Locate the cell with the specified text and output its (x, y) center coordinate. 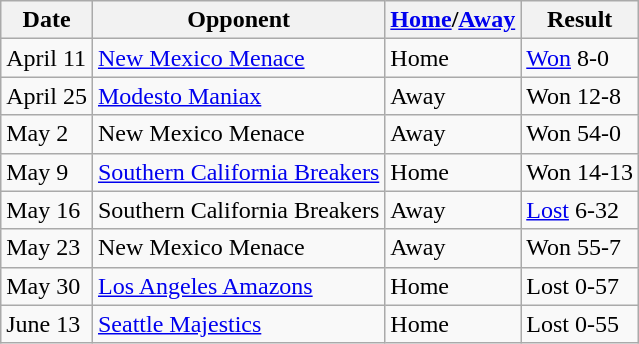
Lost 6-32 (580, 210)
Won 55-7 (580, 248)
Result (580, 20)
Won 8-0 (580, 58)
May 2 (47, 134)
May 23 (47, 248)
April 11 (47, 58)
Won 54-0 (580, 134)
Los Angeles Amazons (238, 286)
Modesto Maniax (238, 96)
Opponent (238, 20)
May 16 (47, 210)
Won 14-13 (580, 172)
Date (47, 20)
May 30 (47, 286)
June 13 (47, 324)
Seattle Majestics (238, 324)
Won 12-8 (580, 96)
Home/Away (453, 20)
Lost 0-55 (580, 324)
April 25 (47, 96)
May 9 (47, 172)
Lost 0-57 (580, 286)
